Scan for the cell matching the given text and deliver its [x, y] coordinate at center. 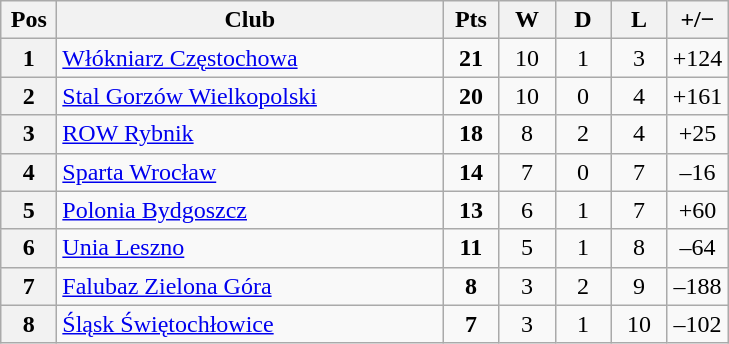
18 [471, 134]
Sparta Wrocław [250, 172]
21 [471, 58]
11 [471, 248]
–64 [698, 248]
Stal Gorzów Wielkopolski [250, 96]
+25 [698, 134]
+124 [698, 58]
ROW Rybnik [250, 134]
20 [471, 96]
+/− [698, 20]
–188 [698, 286]
+161 [698, 96]
Polonia Bydgoszcz [250, 210]
L [639, 20]
W [527, 20]
–102 [698, 324]
9 [639, 286]
+60 [698, 210]
Falubaz Zielona Góra [250, 286]
13 [471, 210]
D [583, 20]
Pts [471, 20]
Pos [29, 20]
Unia Leszno [250, 248]
–16 [698, 172]
Śląsk Świętochłowice [250, 324]
Club [250, 20]
Włókniarz Częstochowa [250, 58]
14 [471, 172]
